Pinpoint the cell where the given text exists, returning its [X, Y] midpoint coordinate. 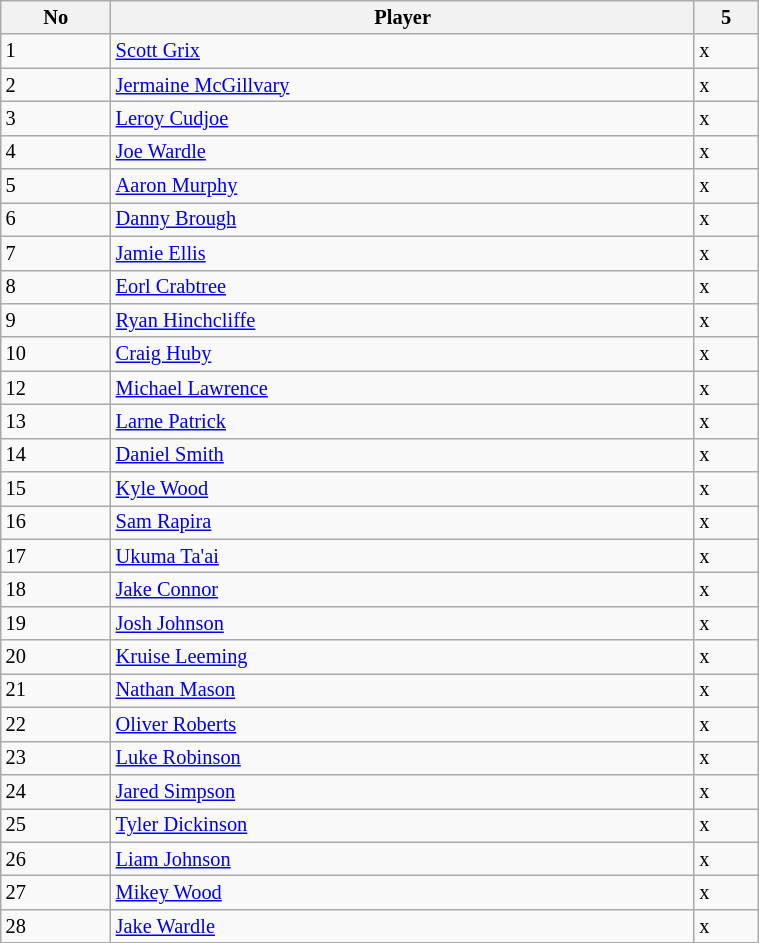
28 [56, 926]
8 [56, 287]
Danny Brough [403, 219]
19 [56, 623]
Mikey Wood [403, 892]
Oliver Roberts [403, 724]
Player [403, 17]
10 [56, 354]
Aaron Murphy [403, 186]
6 [56, 219]
Eorl Crabtree [403, 287]
24 [56, 791]
7 [56, 253]
3 [56, 118]
Jared Simpson [403, 791]
Nathan Mason [403, 690]
25 [56, 825]
Sam Rapira [403, 522]
18 [56, 589]
23 [56, 758]
Kyle Wood [403, 489]
Craig Huby [403, 354]
21 [56, 690]
26 [56, 859]
Ryan Hinchcliffe [403, 320]
1 [56, 51]
Liam Johnson [403, 859]
Jake Wardle [403, 926]
20 [56, 657]
No [56, 17]
4 [56, 152]
16 [56, 522]
Ukuma Ta'ai [403, 556]
Jake Connor [403, 589]
2 [56, 85]
Daniel Smith [403, 455]
Josh Johnson [403, 623]
Larne Patrick [403, 421]
14 [56, 455]
Scott Grix [403, 51]
Tyler Dickinson [403, 825]
Joe Wardle [403, 152]
15 [56, 489]
Kruise Leeming [403, 657]
Michael Lawrence [403, 388]
13 [56, 421]
12 [56, 388]
Leroy Cudjoe [403, 118]
Jamie Ellis [403, 253]
22 [56, 724]
Jermaine McGillvary [403, 85]
Luke Robinson [403, 758]
9 [56, 320]
27 [56, 892]
17 [56, 556]
